For the text-containing cell, return its midpoint in (x, y) coordinate format. 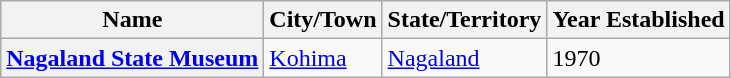
Year Established (638, 20)
Name (132, 20)
Kohima (323, 58)
State/Territory (464, 20)
Nagaland State Museum (132, 58)
City/Town (323, 20)
1970 (638, 58)
Nagaland (464, 58)
